From the cell containing the given text, extract its center point as (X, Y) coordinate. 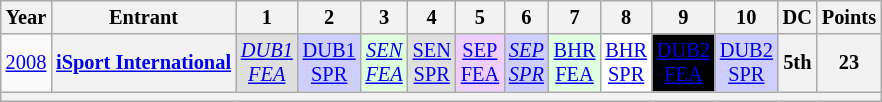
iSport International (144, 63)
BHRFEA (575, 63)
BHRSPR (626, 63)
SEPFEA (480, 63)
Year (26, 17)
2008 (26, 63)
DUB2FEA (684, 63)
Points (849, 17)
SENSPR (432, 63)
10 (746, 17)
2 (330, 17)
SEPSPR (526, 63)
7 (575, 17)
1 (267, 17)
DUB1FEA (267, 63)
Entrant (144, 17)
23 (849, 63)
6 (526, 17)
DUB2SPR (746, 63)
9 (684, 17)
SENFEA (384, 63)
DUB1SPR (330, 63)
5th (798, 63)
8 (626, 17)
DC (798, 17)
5 (480, 17)
4 (432, 17)
3 (384, 17)
